For the text-containing cell, return its midpoint in (x, y) coordinate format. 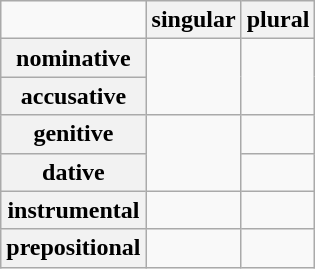
prepositional (74, 248)
accusative (74, 96)
singular (194, 20)
nominative (74, 58)
instrumental (74, 210)
plural (278, 20)
dative (74, 172)
genitive (74, 134)
